Return the (x, y) coordinate for the center point of the cell that contains the specified text.  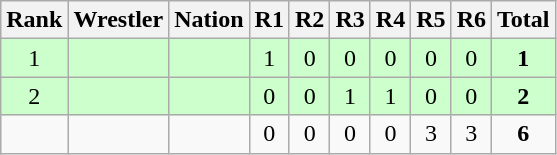
R4 (390, 20)
R3 (350, 20)
Wrestler (118, 20)
R6 (471, 20)
6 (524, 134)
Total (524, 20)
R1 (269, 20)
Nation (209, 20)
Rank (34, 20)
R5 (431, 20)
R2 (309, 20)
